Return [x, y] of the center of cell containing provided text 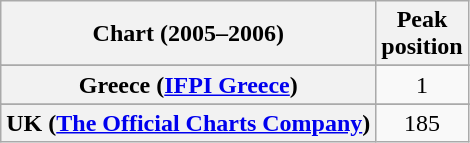
185 [422, 123]
1 [422, 85]
Peakposition [422, 34]
Chart (2005–2006) [188, 34]
UK (The Official Charts Company) [188, 123]
Greece (IFPI Greece) [188, 85]
